Output the (X, Y) coordinate of the center of the cell containing the given text.  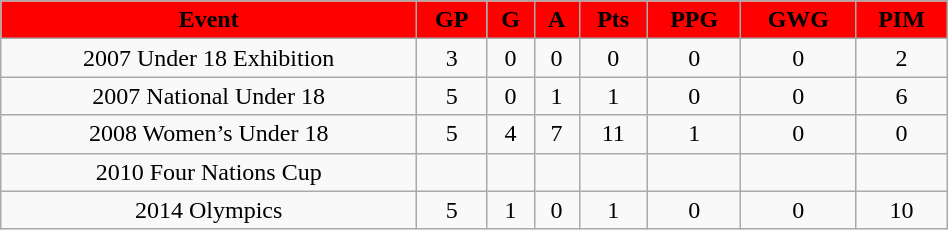
2008 Women’s Under 18 (209, 134)
2 (902, 58)
2007 National Under 18 (209, 96)
4 (510, 134)
3 (452, 58)
GWG (798, 20)
PPG (694, 20)
2010 Four Nations Cup (209, 172)
2014 Olympics (209, 210)
6 (902, 96)
G (510, 20)
11 (613, 134)
A (556, 20)
2007 Under 18 Exhibition (209, 58)
Pts (613, 20)
10 (902, 210)
7 (556, 134)
GP (452, 20)
Event (209, 20)
PIM (902, 20)
